Return [x, y] of the center of cell containing provided text 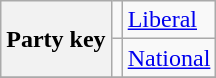
National [169, 58]
Party key [56, 39]
Liberal [169, 20]
